Search for the cell housing the specified text and yield its [x, y] center coordinate. 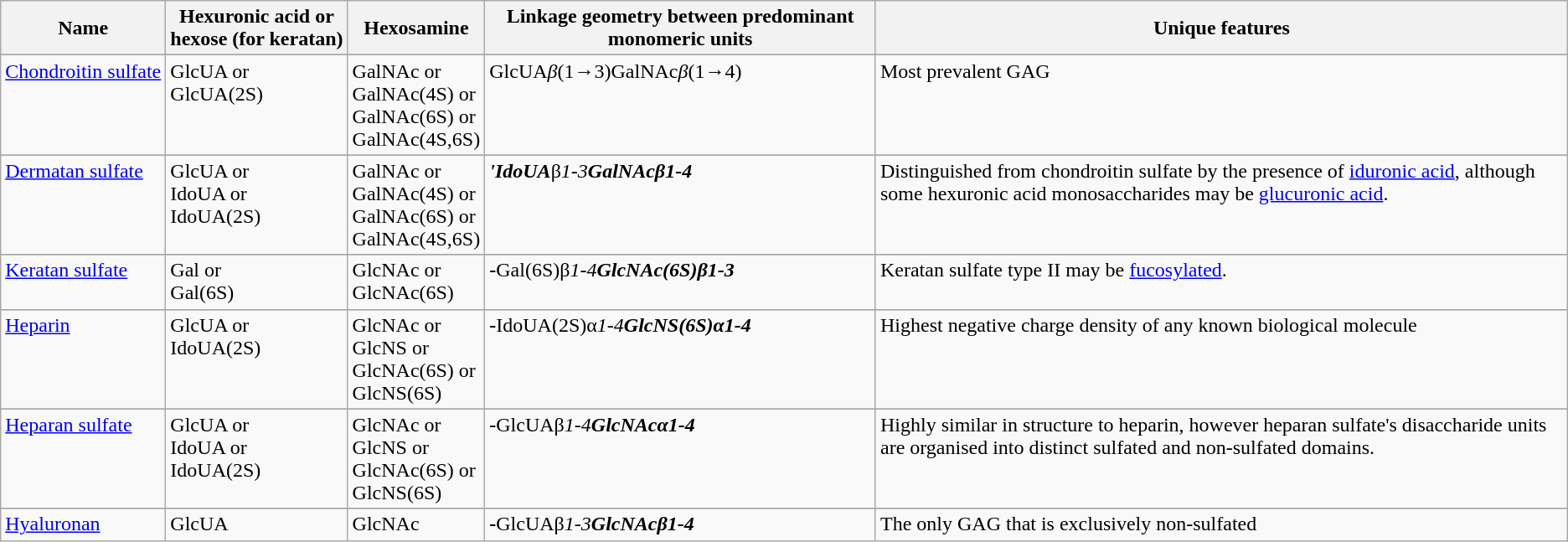
Heparin [84, 359]
Name [84, 28]
Hexosamine [416, 28]
GlcUAβ(1→3)GalNAcβ(1→4) [680, 106]
GlcNAc [416, 524]
GlcUA orGlcUA(2S) [256, 106]
Dermatan sulfate [84, 204]
Gal orGal(6S) [256, 281]
Highly similar in structure to heparin, however heparan sulfate's disaccharide units are organised into distinct sulfated and non-sulfated domains. [1221, 459]
Chondroitin sulfate [84, 106]
'IdoUAβ1-3GalNAcβ1-4 [680, 204]
-GlcUAβ1-4GlcNAcα1-4 [680, 459]
Unique features [1221, 28]
Distinguished from chondroitin sulfate by the presence of iduronic acid, although some hexuronic acid monosaccharides may be glucuronic acid. [1221, 204]
Hexuronic acid orhexose (for keratan) [256, 28]
-IdoUA(2S)α1-4GlcNS(6S)α1-4 [680, 359]
GlcUA orIdoUA(2S) [256, 359]
-GlcUAβ1-3GlcNAcβ1-4 [680, 524]
Keratan sulfate type II may be fucosylated. [1221, 281]
Heparan sulfate [84, 459]
GlcNAc orGlcNAc(6S) [416, 281]
Keratan sulfate [84, 281]
-Gal(6S)β1-4GlcNAc(6S)β1-3 [680, 281]
Highest negative charge density of any known biological molecule [1221, 359]
The only GAG that is exclusively non-sulfated [1221, 524]
GlcUA [256, 524]
Hyaluronan [84, 524]
Linkage geometry between predominant monomeric units [680, 28]
Most prevalent GAG [1221, 106]
